Return (x, y) of the center of cell containing provided text 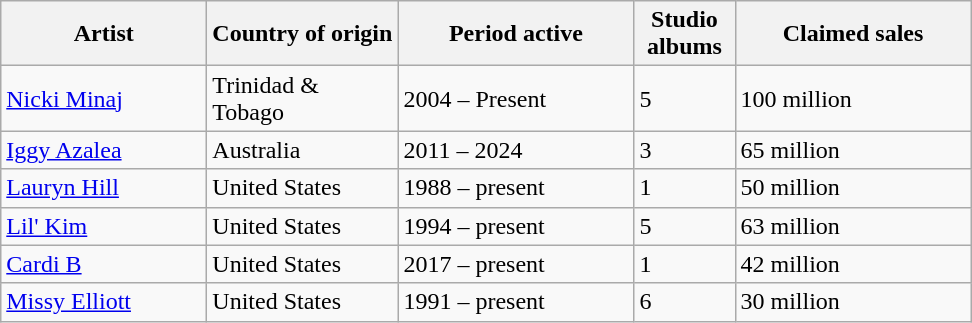
Artist (104, 34)
30 million (853, 302)
100 million (853, 98)
Missy Elliott (104, 302)
2017 – present (516, 264)
Lauryn Hill (104, 188)
Iggy Azalea (104, 150)
1988 – present (516, 188)
Claimed sales (853, 34)
6 (684, 302)
Trinidad & Tobago (302, 98)
3 (684, 150)
2004 – Present (516, 98)
2011 – 2024 (516, 150)
Studio albums (684, 34)
50 million (853, 188)
65 million (853, 150)
Cardi B (104, 264)
1991 – present (516, 302)
Australia (302, 150)
Lil' Kim (104, 226)
Nicki Minaj (104, 98)
Country of origin (302, 34)
42 million (853, 264)
63 million (853, 226)
1994 – present (516, 226)
Period active (516, 34)
